Scan for the cell matching the given text and deliver its (X, Y) coordinate at center. 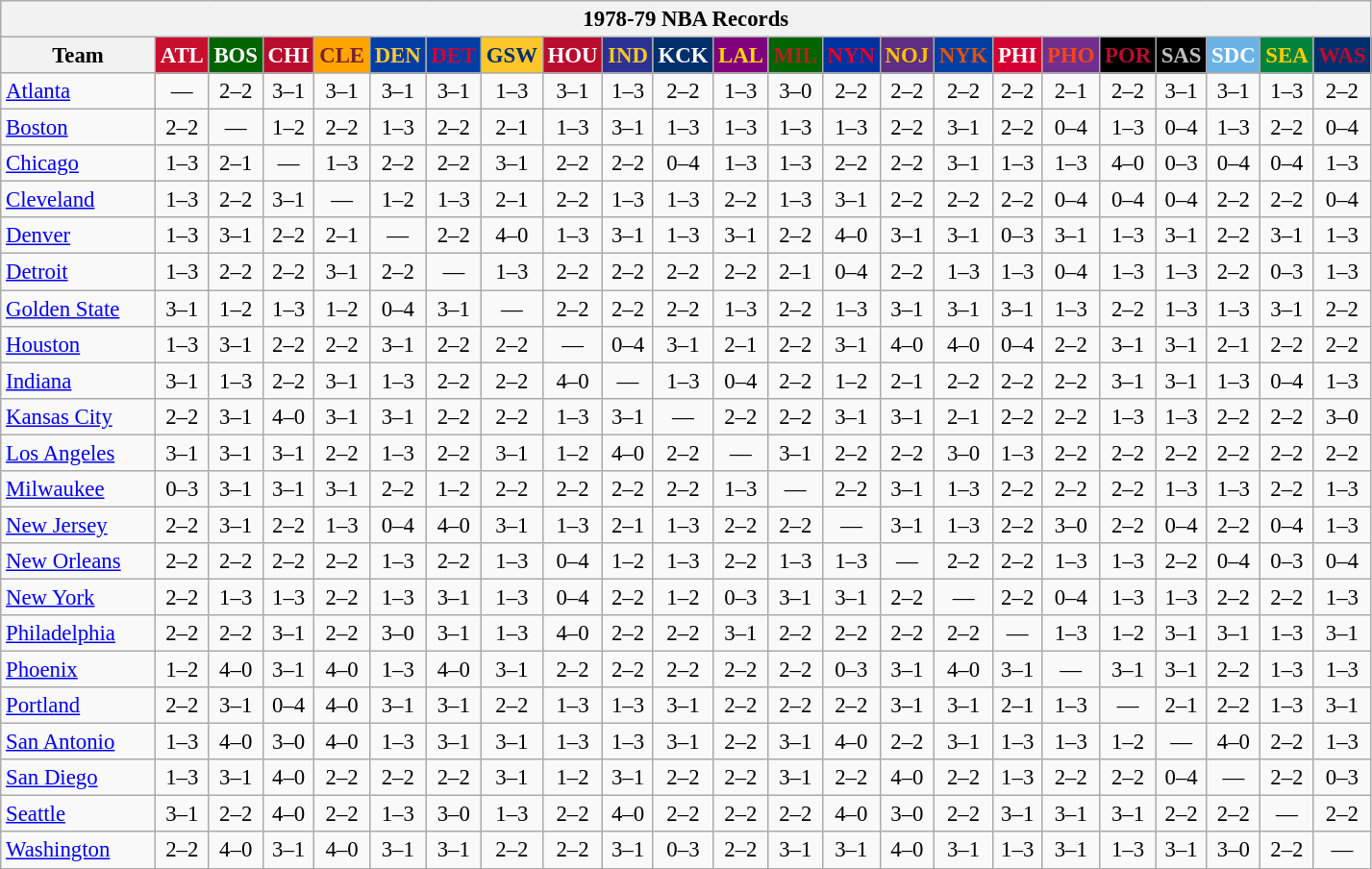
San Antonio (79, 742)
San Diego (79, 778)
HOU (573, 56)
Phoenix (79, 670)
Los Angeles (79, 453)
BOS (236, 56)
New Jersey (79, 525)
Kansas City (79, 416)
PHI (1017, 56)
ATL (182, 56)
MIL (795, 56)
NYK (963, 56)
Detroit (79, 272)
Washington (79, 851)
DET (454, 56)
New York (79, 597)
CHI (288, 56)
CLE (342, 56)
SAS (1181, 56)
Philadelphia (79, 633)
SEA (1286, 56)
Houston (79, 344)
KCK (683, 56)
PHO (1071, 56)
Milwaukee (79, 489)
DEN (398, 56)
POR (1129, 56)
Portland (79, 706)
Atlanta (79, 91)
IND (628, 56)
NYN (851, 56)
Seattle (79, 814)
SDC (1234, 56)
Cleveland (79, 200)
Team (79, 56)
Indiana (79, 381)
Denver (79, 236)
New Orleans (79, 561)
Boston (79, 128)
NOJ (907, 56)
WAS (1342, 56)
Golden State (79, 309)
1978-79 NBA Records (686, 19)
LAL (740, 56)
GSW (512, 56)
Chicago (79, 163)
